Detect which cell encompasses the target text, then output its [X, Y] center coordinate. 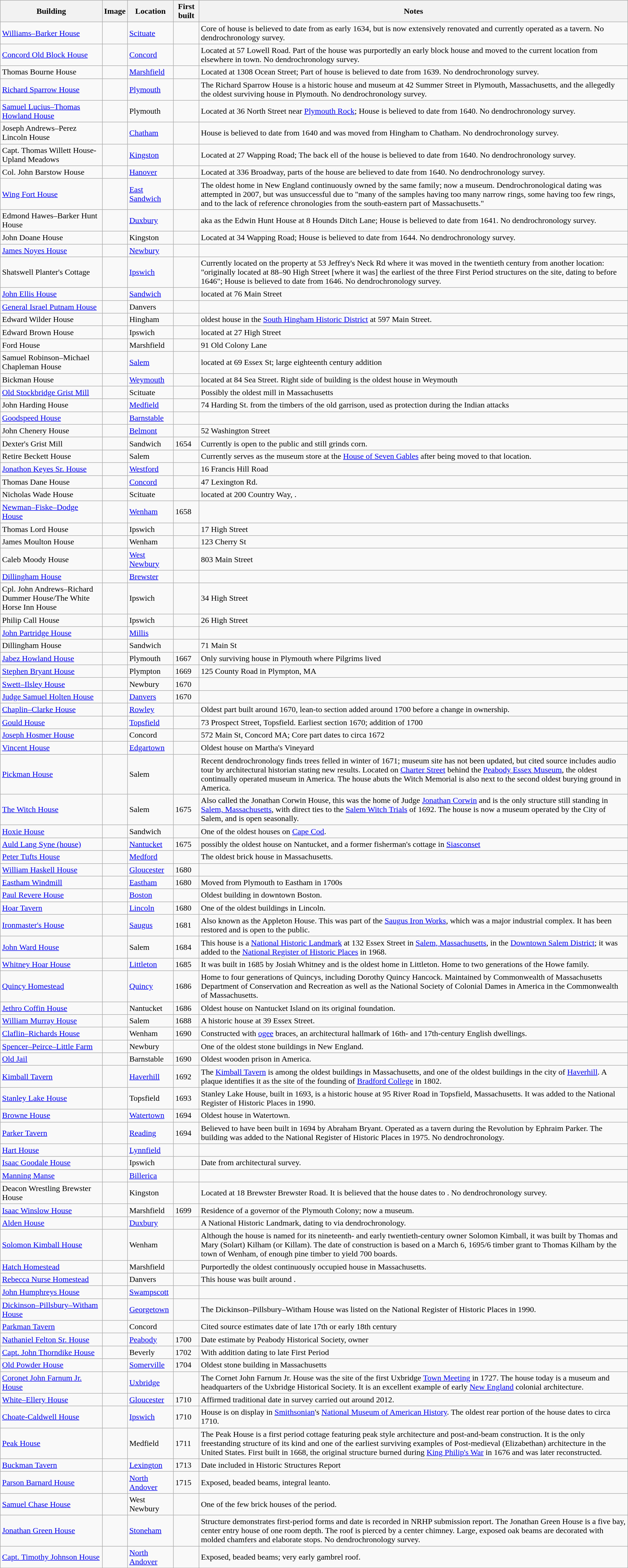
Billerica [150, 1176]
Isaac Winslow House [51, 1210]
1700 [186, 1340]
aka as the Edwin Hunt House at 8 Hounds Ditch Lane; House is believed to date from 1641. No dendrochronology survey. [413, 220]
Plympton [150, 671]
Judge Samuel Holten House [51, 697]
Wing Fort House [51, 194]
Capt. John Thorndike House [51, 1352]
General Israel Putnam House [51, 307]
William Haskell House [51, 870]
Westford [150, 469]
1699 [186, 1210]
House is on display in Smithsonian's National Museum of American History. The oldest rear portion of the house dates to circa 1710. [413, 1417]
Capt. Thomas Willett House-Upland Meadows [51, 155]
Col. John Barstow House [51, 172]
Medford [150, 857]
Located at 27 Wapping Road; The back ell of the house is believed to date from 1640. No dendrochronology survey. [413, 155]
The Witch House [51, 810]
Swett–Ilsley House [51, 684]
Chatham [150, 133]
Lincoln [150, 908]
Shatswell Planter's Cottage [51, 272]
Samuel Lucius–Thomas Howland House [51, 111]
Browne House [51, 1116]
Ironmaster's House [51, 925]
1669 [186, 671]
Bickman House [51, 380]
Location [150, 11]
Joseph Hosmer House [51, 735]
Manning Manse [51, 1176]
Lynnfield [150, 1150]
Quincy Homestead [51, 986]
Nathaniel Felton Sr. House [51, 1340]
1658 [186, 512]
572 Main St, Concord MA; Core part dates to circa 1672 [413, 735]
William Murray House [51, 1021]
Hoxie House [51, 831]
Lexington [150, 1465]
Oldest stone building in Massachusetts [413, 1365]
Old Stockbridge Grist Mill [51, 392]
Parson Barnard House [51, 1482]
Claflin–Richards House [51, 1034]
Samuel Chase House [51, 1504]
Joseph Andrews–Perez Lincoln House [51, 133]
Stanley Lake House [51, 1098]
Edward Wilder House [51, 320]
Possibly the oldest mill in Massachusetts [413, 392]
Gould House [51, 722]
1702 [186, 1352]
Somerville [150, 1365]
Vincent House [51, 748]
John Doane House [51, 237]
Exposed, beaded beams; very early gambrel roof. [413, 1557]
Cited source estimates date of late 17th or early 18th century [413, 1327]
803 Main Street [413, 559]
Oldest house on Nantucket Island on its original foundation. [413, 1008]
Spencer–Peirce–Little Farm [51, 1046]
16 Francis Hill Road [413, 469]
Watertown [150, 1116]
Moved from Plymouth to Eastham in 1700s [413, 882]
Goodspeed House [51, 418]
Affirmed traditional date in survey carried out around 2012. [413, 1400]
1654 [186, 443]
Hanover [150, 172]
Coronet John Farnum Jr. House [51, 1383]
Hoar Tavern [51, 908]
Hart House [51, 1150]
Eastham [150, 882]
Auld Lang Syne (house) [51, 844]
Concord Old Block House [51, 55]
Thomas Dane House [51, 482]
East Sandwich [150, 194]
Stephen Bryant House [51, 671]
47 Lexington Rd. [413, 482]
White–Ellery House [51, 1400]
James Moulton House [51, 542]
1704 [186, 1365]
Thomas Bourne House [51, 72]
Georgetown [150, 1309]
Uxbridge [150, 1383]
Ford House [51, 345]
Rebecca Nurse Homestead [51, 1280]
Edgartown [150, 748]
Reading [150, 1133]
located at 76 Main Street [413, 294]
34 High Street [413, 598]
located at 69 Essex St; large eighteenth century addition [413, 362]
With addition dating to late First Period [413, 1352]
John Chenery House [51, 431]
Parkman Tavern [51, 1327]
Newman–Fiske–Dodge House [51, 512]
Hingham [150, 320]
Isaac Goodale House [51, 1163]
Pickman House [51, 774]
73 Prospect Street, Topsfield. Earliest section 1670; addition of 1700 [413, 722]
Peabody [150, 1340]
Image [115, 11]
Saugus [150, 925]
Jethro Coffin House [51, 1008]
Located at 336 Broadway, parts of the house are believed to date from 1640. No dendrochronology survey. [413, 172]
Located at 1308 Ocean Street; Part of house is believed to date from 1639. No dendrochronology survey. [413, 72]
Philip Call House [51, 620]
71 Main St [413, 646]
Swampscott [150, 1292]
17 High Street [413, 529]
Caleb Moody House [51, 559]
Date included in Historic Structures Report [413, 1465]
One of the oldest stone buildings in New England. [413, 1046]
Whitney Hoar House [51, 964]
1715 [186, 1482]
Thomas Lord House [51, 529]
125 County Road in Plympton, MA [413, 671]
A National Historic Landmark, dating to via dendrochronology. [413, 1223]
Parker Tavern [51, 1133]
Rowley [150, 709]
Located at 18 Brewster Brewster Road. It is believed that the house dates to . No dendrochronology survey. [413, 1193]
Paul Revere House [51, 895]
Building [51, 11]
Residence of a governor of the Plymouth Colony; now a museum. [413, 1210]
Hatch Homestead [51, 1267]
Kimball Tavern [51, 1077]
located at 27 High Street [413, 332]
52 Washington Street [413, 431]
possibly the oldest house on Nantucket, and a former fisherman's cottage in Siasconset [413, 844]
This house was built around . [413, 1280]
The oldest brick house in Massachusetts. [413, 857]
Alden House [51, 1223]
John Ward House [51, 947]
located at 200 Country Way, . [413, 495]
Boston [150, 895]
74 Harding St. from the timbers of the old garrison, used as protection during the Indian attacks [413, 405]
One of the oldest buildings in Lincoln. [413, 908]
1711 [186, 1443]
John Partridge House [51, 633]
Purportedly the oldest continuously occupied house in Massachusetts. [413, 1267]
Capt. Timothy Johnson House [51, 1557]
1713 [186, 1465]
Haverhill [150, 1077]
Quincy [150, 986]
John Humphreys House [51, 1292]
Date from architectural survey. [413, 1163]
The Dickinson–Pillsbury–Witham House was listed on the National Register of Historic Places in 1990. [413, 1309]
Buckman Tavern [51, 1465]
Dickinson–Pillsbury–Witham House [51, 1309]
Date estimate by Peabody Historical Society, owner [413, 1340]
Peak House [51, 1443]
91 Old Colony Lane [413, 345]
Old Powder House [51, 1365]
Oldest building in downtown Boston. [413, 895]
1684 [186, 947]
Edmond Hawes–Barker Hunt House [51, 220]
Samuel Robinson–Michael Chapleman House [51, 362]
Oldest house in Watertown. [413, 1116]
Oldest part built around 1670, lean-to section added around 1700 before a change in ownership. [413, 709]
Stoneham [150, 1530]
Littleton [150, 964]
Solomon Kimball House [51, 1245]
Old Jail [51, 1059]
Edward Brown House [51, 332]
Chaplin–Clarke House [51, 709]
123 Cherry St [413, 542]
oldest house in the South Hingham Historic District at 597 Main Street. [413, 320]
Located at 34 Wapping Road; House is believed to date from 1644. No dendrochronology survey. [413, 237]
Eastham Windmill [51, 882]
1681 [186, 925]
Constructed with ogee braces, an architectural hallmark of 16th- and 17th-century English dwellings. [413, 1034]
Jabez Howland House [51, 658]
Beverly [150, 1352]
John Harding House [51, 405]
Currently is open to the public and still grinds corn. [413, 443]
Peter Tufts House [51, 857]
Weymouth [150, 380]
First built [186, 11]
1693 [186, 1098]
Cpl. John Andrews–Richard Dummer House/The White Horse Inn House [51, 598]
1688 [186, 1021]
Deacon Wrestling Brewster House [51, 1193]
Located at 36 North Street near Plymouth Rock; House is believed to date from 1640. No dendrochronology survey. [413, 111]
One of the oldest houses on Cape Cod. [413, 831]
Choate-Caldwell House [51, 1417]
A historic house at 39 Essex Street. [413, 1021]
located at 84 Sea Street. Right side of building is the oldest house in Weymouth [413, 380]
Jonathan Green House [51, 1530]
Notes [413, 11]
Belmont [150, 431]
One of the few brick houses of the period. [413, 1504]
Oldest wooden prison in America. [413, 1059]
1667 [186, 658]
Currently serves as the museum store at the House of Seven Gables after being moved to that location. [413, 456]
Brewster [150, 577]
Nicholas Wade House [51, 495]
Millis [150, 633]
James Noyes House [51, 251]
26 High Street [413, 620]
Only surviving house in Plymouth where Pilgrims lived [413, 658]
Richard Sparrow House [51, 89]
House is believed to date from 1640 and was moved from Hingham to Chatham. No dendrochronology survey. [413, 133]
1685 [186, 964]
Oldest house on Martha's Vineyard [413, 748]
Dexter's Grist Mill [51, 443]
John Ellis House [51, 294]
Jonathon Keyes Sr. House [51, 469]
1692 [186, 1077]
Retire Beckett House [51, 456]
Exposed, beaded beams, integral leanto. [413, 1482]
It was built in 1685 by Josiah Whitney and is the oldest home in Littleton. Home to two generations of the Howe family. [413, 964]
Williams–Barker House [51, 33]
